Return the [X, Y] coordinate for the center point of the cell that contains the specified text.  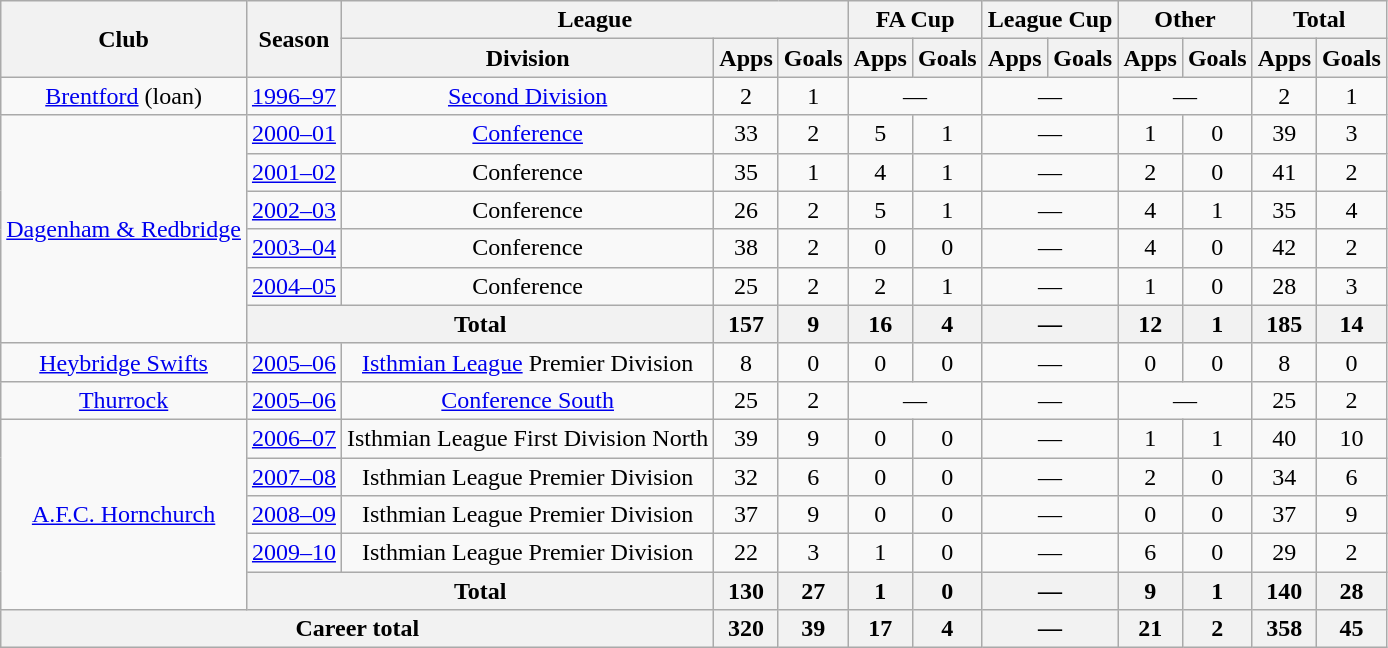
Career total [358, 629]
29 [1284, 553]
League Cup [1050, 20]
40 [1284, 438]
2008–09 [294, 515]
157 [746, 324]
Dagenham & Redbridge [124, 229]
2004–05 [294, 286]
16 [880, 324]
1996–97 [294, 96]
22 [746, 553]
A.F.C. Hornchurch [124, 514]
2007–08 [294, 477]
14 [1352, 324]
2003–04 [294, 248]
45 [1352, 629]
358 [1284, 629]
185 [1284, 324]
Club [124, 39]
Other [1185, 20]
26 [746, 210]
Season [294, 39]
32 [746, 477]
12 [1150, 324]
Conference South [527, 400]
2001–02 [294, 172]
320 [746, 629]
10 [1352, 438]
21 [1150, 629]
Brentford (loan) [124, 96]
Isthmian League First Division North [527, 438]
38 [746, 248]
2009–10 [294, 553]
2006–07 [294, 438]
FA Cup [915, 20]
Heybridge Swifts [124, 362]
27 [813, 591]
League [594, 20]
Division [527, 58]
Thurrock [124, 400]
140 [1284, 591]
34 [1284, 477]
130 [746, 591]
33 [746, 134]
Second Division [527, 96]
2002–03 [294, 210]
42 [1284, 248]
2000–01 [294, 134]
41 [1284, 172]
17 [880, 629]
